Locate the cell with the specified text and output its [X, Y] center coordinate. 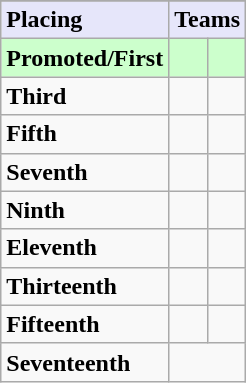
Promoted/First [85, 58]
Seventh [85, 172]
Seventeenth [85, 362]
Fifteenth [85, 324]
Fifth [85, 134]
Placing [85, 20]
Third [85, 96]
Thirteenth [85, 286]
Eleventh [85, 248]
Ninth [85, 210]
Teams [208, 20]
